Pinpoint the cell where the given text exists, returning its (X, Y) midpoint coordinate. 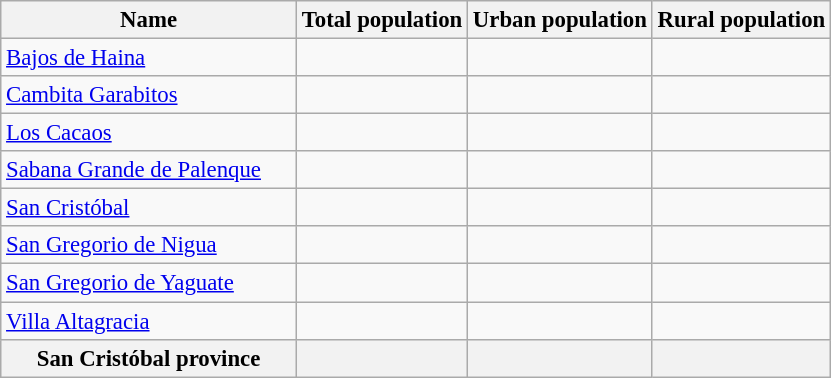
San Cristóbal (149, 208)
Rural population (741, 20)
Total population (382, 20)
San Cristóbal province (149, 358)
Bajos de Haina (149, 58)
San Gregorio de Nigua (149, 245)
Cambita Garabitos (149, 95)
Name (149, 20)
San Gregorio de Yaguate (149, 283)
Villa Altagracia (149, 321)
Urban population (560, 20)
Los Cacaos (149, 133)
Sabana Grande de Palenque (149, 170)
